Extract the [x, y] coordinate from the center of the cell holding the provided text.  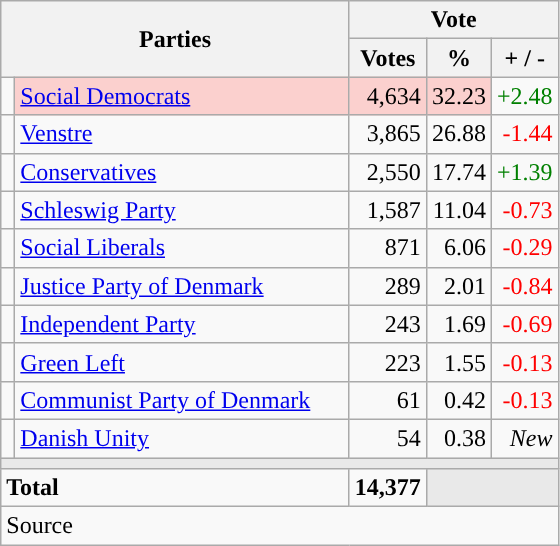
14,377 [388, 488]
3,865 [388, 134]
Total [176, 488]
-0.69 [524, 324]
Venstre [182, 134]
54 [388, 438]
-0.73 [524, 210]
New [524, 438]
0.38 [458, 438]
289 [388, 286]
Green Left [182, 362]
4,634 [388, 96]
-0.84 [524, 286]
Schleswig Party [182, 210]
Justice Party of Denmark [182, 286]
-0.29 [524, 248]
32.23 [458, 96]
61 [388, 400]
Parties [176, 39]
-1.44 [524, 134]
Source [280, 526]
+ / - [524, 58]
17.74 [458, 172]
243 [388, 324]
+2.48 [524, 96]
1.69 [458, 324]
Conservatives [182, 172]
223 [388, 362]
Independent Party [182, 324]
1,587 [388, 210]
6.06 [458, 248]
0.42 [458, 400]
Danish Unity [182, 438]
1.55 [458, 362]
2,550 [388, 172]
% [458, 58]
Social Liberals [182, 248]
+1.39 [524, 172]
871 [388, 248]
Votes [388, 58]
Social Democrats [182, 96]
2.01 [458, 286]
Vote [454, 20]
Communist Party of Denmark [182, 400]
11.04 [458, 210]
26.88 [458, 134]
